Scan for the cell matching the given text and deliver its (x, y) coordinate at center. 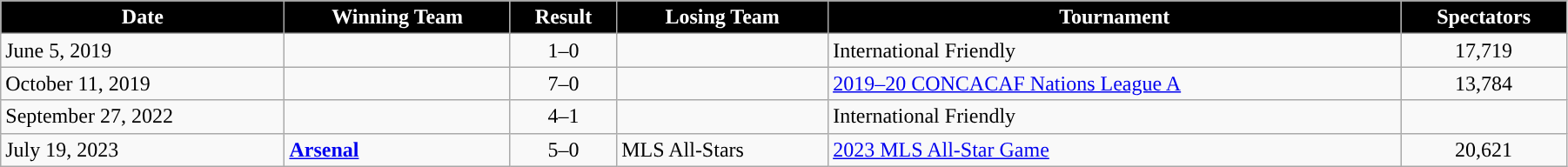
20,621 (1484, 150)
2023 MLS All-Star Game (1115, 150)
October 11, 2019 (143, 83)
Date (143, 17)
June 5, 2019 (143, 50)
17,719 (1484, 50)
Spectators (1484, 17)
7–0 (563, 83)
Winning Team (397, 17)
July 19, 2023 (143, 150)
2019–20 CONCACAF Nations League A (1115, 83)
Result (563, 17)
Tournament (1115, 17)
MLS All-Stars (722, 150)
September 27, 2022 (143, 117)
4–1 (563, 117)
Arsenal (397, 150)
Losing Team (722, 17)
5–0 (563, 150)
13,784 (1484, 83)
1–0 (563, 50)
